From the cell containing the given text, extract its center point as (x, y) coordinate. 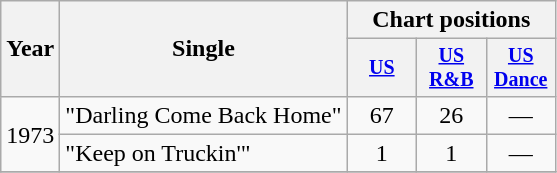
1973 (30, 134)
Year (30, 49)
"Darling Come Back Home" (204, 115)
26 (452, 115)
67 (382, 115)
"Keep on Truckin'" (204, 153)
US (382, 68)
USDance (520, 68)
Chart positions (451, 20)
USR&B (452, 68)
Single (204, 49)
